Extract the (x, y) coordinate from the center of the cell holding the provided text.  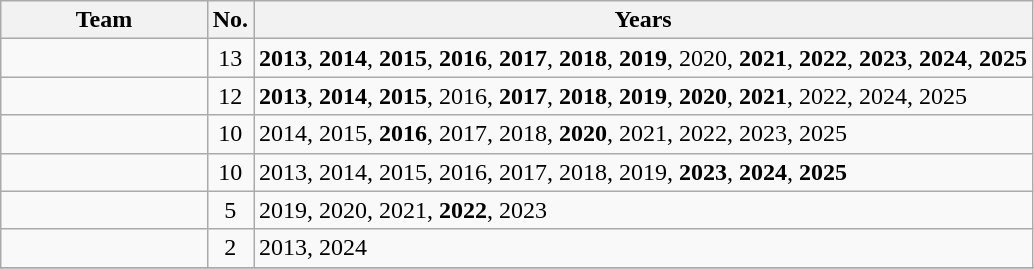
No. (230, 20)
13 (230, 58)
2013, 2024 (644, 248)
2 (230, 248)
Team (104, 20)
5 (230, 210)
12 (230, 96)
2014, 2015, 2016, 2017, 2018, 2020, 2021, 2022, 2023, 2025 (644, 134)
2013, 2014, 2015, 2016, 2017, 2018, 2019, 2020, 2021, 2022, 2024, 2025 (644, 96)
Years (644, 20)
2013, 2014, 2015, 2016, 2017, 2018, 2019, 2023, 2024, 2025 (644, 172)
2019, 2020, 2021, 2022, 2023 (644, 210)
2013, 2014, 2015, 2016, 2017, 2018, 2019, 2020, 2021, 2022, 2023, 2024, 2025 (644, 58)
